Scan for the cell matching the given text and deliver its (X, Y) coordinate at center. 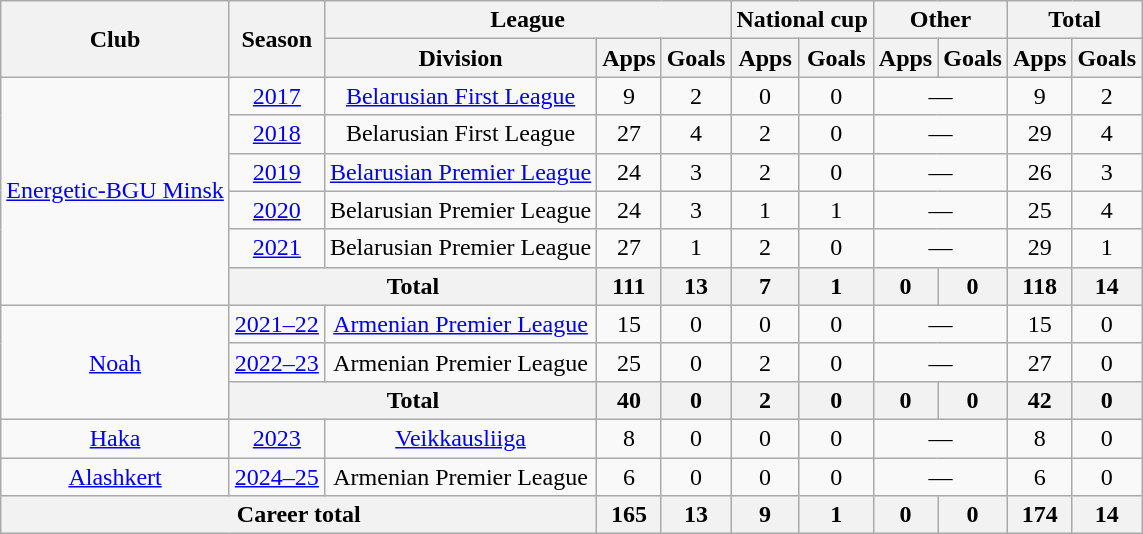
7 (765, 286)
2017 (276, 96)
2023 (276, 438)
2024–25 (276, 477)
165 (629, 515)
111 (629, 286)
Career total (299, 515)
2020 (276, 210)
Other (940, 20)
Haka (116, 438)
National cup (802, 20)
2019 (276, 172)
42 (1039, 400)
Alashkert (116, 477)
Veikkausliiga (460, 438)
2021–22 (276, 324)
Season (276, 39)
Division (460, 58)
League (527, 20)
2021 (276, 248)
2018 (276, 134)
40 (629, 400)
26 (1039, 172)
Energetic-BGU Minsk (116, 191)
Noah (116, 362)
174 (1039, 515)
118 (1039, 286)
Club (116, 39)
2022–23 (276, 362)
